Extract the [X, Y] coordinate from the center of the cell holding the provided text.  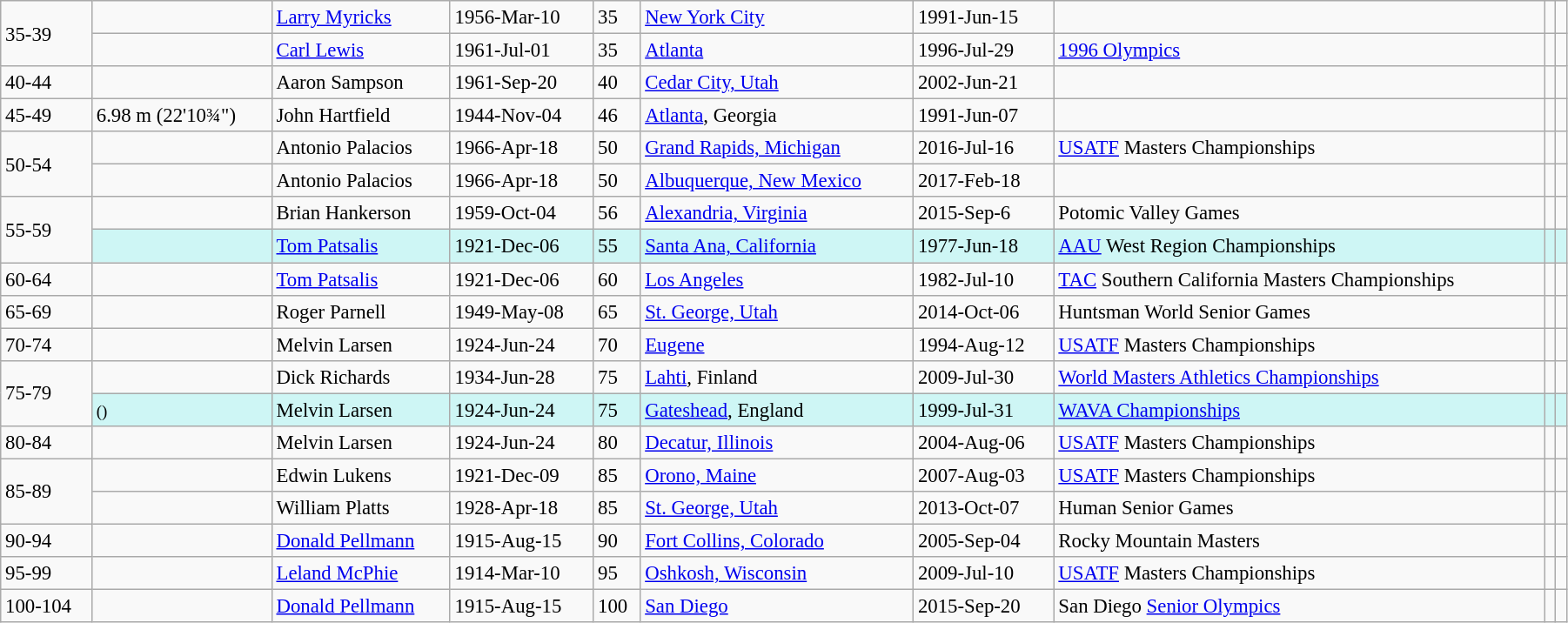
1944-Nov-04 [521, 116]
1991-Jun-15 [983, 17]
100 [617, 606]
100-104 [47, 606]
() [181, 410]
2016-Jul-16 [983, 148]
1977-Jun-18 [983, 246]
60-64 [47, 279]
40-44 [47, 83]
Grand Rapids, Michigan [777, 148]
Eugene [777, 345]
1949-May-08 [521, 311]
2013-Oct-07 [983, 508]
1982-Jul-10 [983, 279]
65 [617, 311]
2017-Feb-18 [983, 181]
90 [617, 540]
1994-Aug-12 [983, 345]
Aaron Sampson [360, 83]
WAVA Championships [1299, 410]
Potomic Valley Games [1299, 213]
Santa Ana, California [777, 246]
Carl Lewis [360, 50]
1959-Oct-04 [521, 213]
46 [617, 116]
1996 Olympics [1299, 50]
Edwin Lukens [360, 475]
Gateshead, England [777, 410]
45-49 [47, 116]
Orono, Maine [777, 475]
55 [617, 246]
90-94 [47, 540]
6.98 m (22'10¾") [181, 116]
William Platts [360, 508]
Atlanta [777, 50]
56 [617, 213]
75-79 [47, 393]
Dick Richards [360, 377]
80 [617, 443]
Human Senior Games [1299, 508]
95 [617, 573]
1956-Mar-10 [521, 17]
Larry Myricks [360, 17]
Oshkosh, Wisconsin [777, 573]
70 [617, 345]
Albuquerque, New Mexico [777, 181]
Fort Collins, Colorado [777, 540]
55-59 [47, 230]
Decatur, Illinois [777, 443]
1921-Dec-09 [521, 475]
65-69 [47, 311]
70-74 [47, 345]
San Diego [777, 606]
1961-Jul-01 [521, 50]
Brian Hankerson [360, 213]
John Hartfield [360, 116]
TAC Southern California Masters Championships [1299, 279]
2015-Sep-6 [983, 213]
Huntsman World Senior Games [1299, 311]
New York City [777, 17]
1991-Jun-07 [983, 116]
1999-Jul-31 [983, 410]
Cedar City, Utah [777, 83]
2014-Oct-06 [983, 311]
60 [617, 279]
Atlanta, Georgia [777, 116]
85-89 [47, 491]
2004-Aug-06 [983, 443]
Roger Parnell [360, 311]
1928-Apr-18 [521, 508]
1961-Sep-20 [521, 83]
50-54 [47, 164]
San Diego Senior Olympics [1299, 606]
1914-Mar-10 [521, 573]
1934-Jun-28 [521, 377]
80-84 [47, 443]
2009-Jul-30 [983, 377]
World Masters Athletics Championships [1299, 377]
2005-Sep-04 [983, 540]
40 [617, 83]
Lahti, Finland [777, 377]
35-39 [47, 33]
95-99 [47, 573]
AAU West Region Championships [1299, 246]
Alexandria, Virginia [777, 213]
Los Angeles [777, 279]
Leland McPhie [360, 573]
2009-Jul-10 [983, 573]
1996-Jul-29 [983, 50]
2007-Aug-03 [983, 475]
2015-Sep-20 [983, 606]
2002-Jun-21 [983, 83]
Rocky Mountain Masters [1299, 540]
